From the cell containing the given text, extract its center point as (X, Y) coordinate. 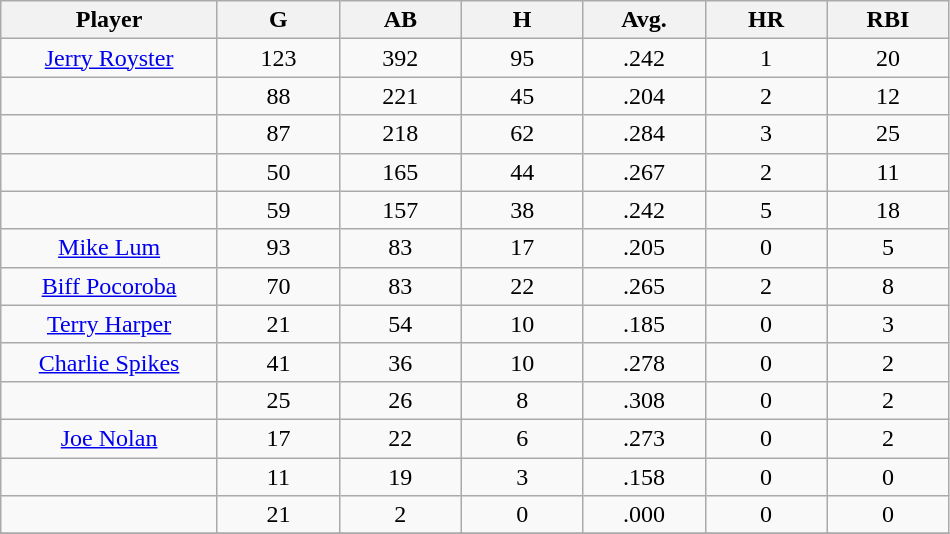
93 (278, 248)
12 (888, 96)
50 (278, 172)
36 (400, 362)
.278 (644, 362)
221 (400, 96)
.204 (644, 96)
G (278, 20)
20 (888, 58)
.308 (644, 400)
AB (400, 20)
95 (522, 58)
392 (400, 58)
Joe Nolan (110, 438)
.000 (644, 515)
70 (278, 286)
.158 (644, 477)
157 (400, 210)
165 (400, 172)
Player (110, 20)
26 (400, 400)
1 (766, 58)
62 (522, 134)
18 (888, 210)
44 (522, 172)
HR (766, 20)
59 (278, 210)
123 (278, 58)
45 (522, 96)
41 (278, 362)
.273 (644, 438)
.265 (644, 286)
19 (400, 477)
.205 (644, 248)
38 (522, 210)
.267 (644, 172)
RBI (888, 20)
Terry Harper (110, 324)
87 (278, 134)
6 (522, 438)
Avg. (644, 20)
88 (278, 96)
Jerry Royster (110, 58)
.284 (644, 134)
54 (400, 324)
Charlie Spikes (110, 362)
218 (400, 134)
.185 (644, 324)
Biff Pocoroba (110, 286)
Mike Lum (110, 248)
H (522, 20)
